Extract the [X, Y] coordinate from the center of the cell holding the provided text.  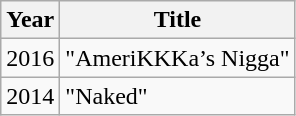
"Naked" [178, 96]
Title [178, 20]
2016 [30, 58]
Year [30, 20]
2014 [30, 96]
"AmeriKKKa’s Nigga" [178, 58]
